Pinpoint the cell where the given text exists, returning its (x, y) midpoint coordinate. 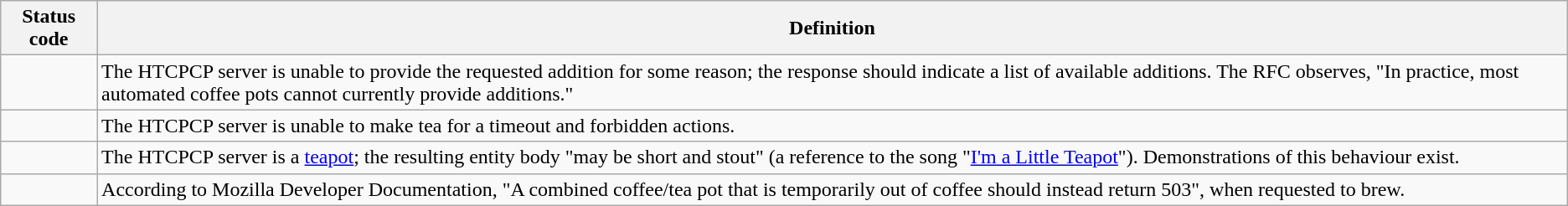
The HTCPCP server is unable to make tea for a timeout and forbidden actions. (833, 126)
Status code (49, 28)
Definition (833, 28)
